Capture the cell that displays the provided text and extract its (X, Y) central coordinate. 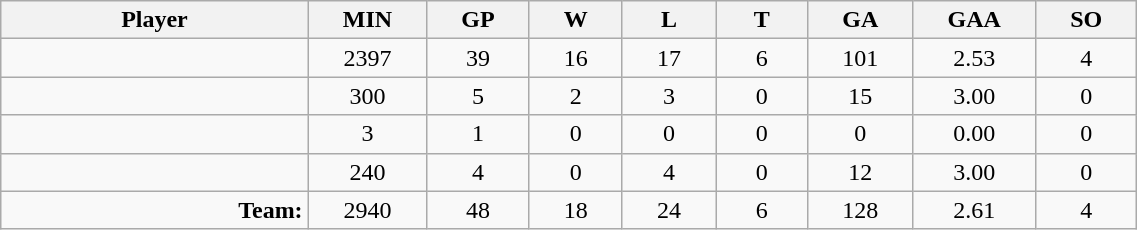
GAA (974, 20)
GA (860, 20)
SO (1086, 20)
T (762, 20)
2397 (368, 58)
300 (368, 96)
16 (576, 58)
2.61 (974, 210)
W (576, 20)
2940 (368, 210)
48 (478, 210)
GP (478, 20)
24 (668, 210)
L (668, 20)
18 (576, 210)
240 (368, 172)
1 (478, 134)
5 (478, 96)
Team: (154, 210)
2 (576, 96)
101 (860, 58)
12 (860, 172)
128 (860, 210)
2.53 (974, 58)
MIN (368, 20)
39 (478, 58)
15 (860, 96)
0.00 (974, 134)
17 (668, 58)
Player (154, 20)
